Capture the cell that displays the provided text and extract its (X, Y) central coordinate. 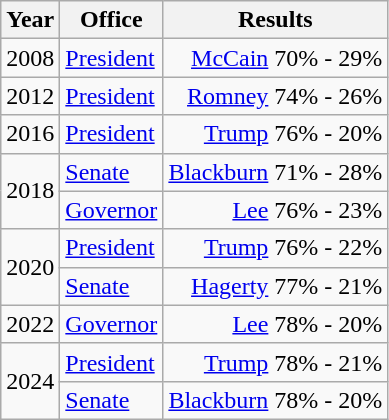
Office (112, 20)
Romney 74% - 26% (276, 96)
2012 (30, 96)
Trump 78% - 21% (276, 362)
Results (276, 20)
Lee 78% - 20% (276, 324)
2022 (30, 324)
Blackburn 71% - 28% (276, 172)
Trump 76% - 22% (276, 248)
Lee 76% - 23% (276, 210)
2020 (30, 267)
2018 (30, 191)
Trump 76% - 20% (276, 134)
Hagerty 77% - 21% (276, 286)
McCain 70% - 29% (276, 58)
2008 (30, 58)
Blackburn 78% - 20% (276, 400)
Year (30, 20)
2016 (30, 134)
2024 (30, 381)
